Pinpoint the cell where the given text exists, returning its [x, y] midpoint coordinate. 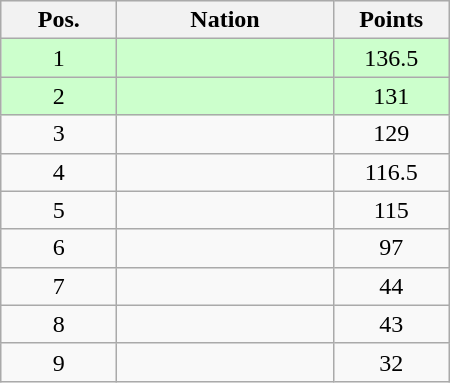
8 [59, 324]
2 [59, 96]
Pos. [59, 20]
9 [59, 362]
1 [59, 58]
6 [59, 248]
44 [391, 286]
136.5 [391, 58]
97 [391, 248]
Points [391, 20]
115 [391, 210]
Nation [225, 20]
131 [391, 96]
32 [391, 362]
5 [59, 210]
43 [391, 324]
4 [59, 172]
7 [59, 286]
129 [391, 134]
3 [59, 134]
116.5 [391, 172]
